Determine the (x, y) coordinate at the center of the cell enclosing the given text.  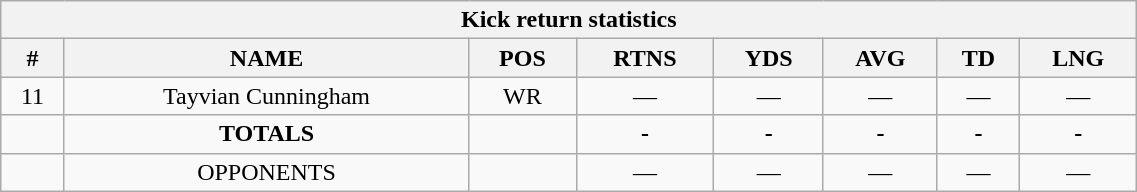
WR (522, 96)
TD (978, 58)
Tayvian Cunningham (266, 96)
# (32, 58)
RTNS (645, 58)
LNG (1078, 58)
POS (522, 58)
TOTALS (266, 134)
YDS (769, 58)
NAME (266, 58)
OPPONENTS (266, 172)
AVG (880, 58)
Kick return statistics (569, 20)
11 (32, 96)
